Output the (x, y) coordinate of the center of the cell containing the given text.  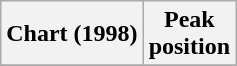
Peakposition (189, 34)
Chart (1998) (72, 34)
